Return [X, Y] of the center of cell containing provided text 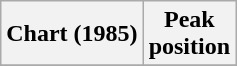
Chart (1985) [72, 34]
Peak position [189, 34]
